Locate the cell with the specified text and output its [X, Y] center coordinate. 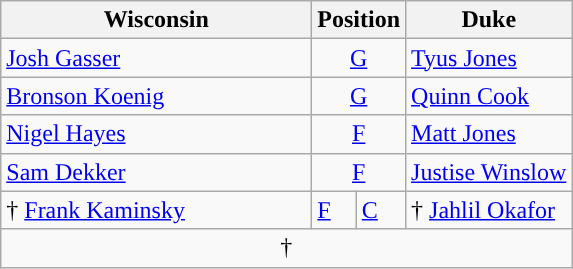
Nigel Hayes [156, 134]
† Jahlil Okafor [489, 210]
Duke [489, 20]
† [286, 248]
† Frank Kaminsky [156, 210]
Quinn Cook [489, 96]
Justise Winslow [489, 172]
Position [359, 20]
Bronson Koenig [156, 96]
C [380, 210]
Sam Dekker [156, 172]
Wisconsin [156, 20]
Tyus Jones [489, 58]
Josh Gasser [156, 58]
Matt Jones [489, 134]
